Search for the cell housing the specified text and yield its [x, y] center coordinate. 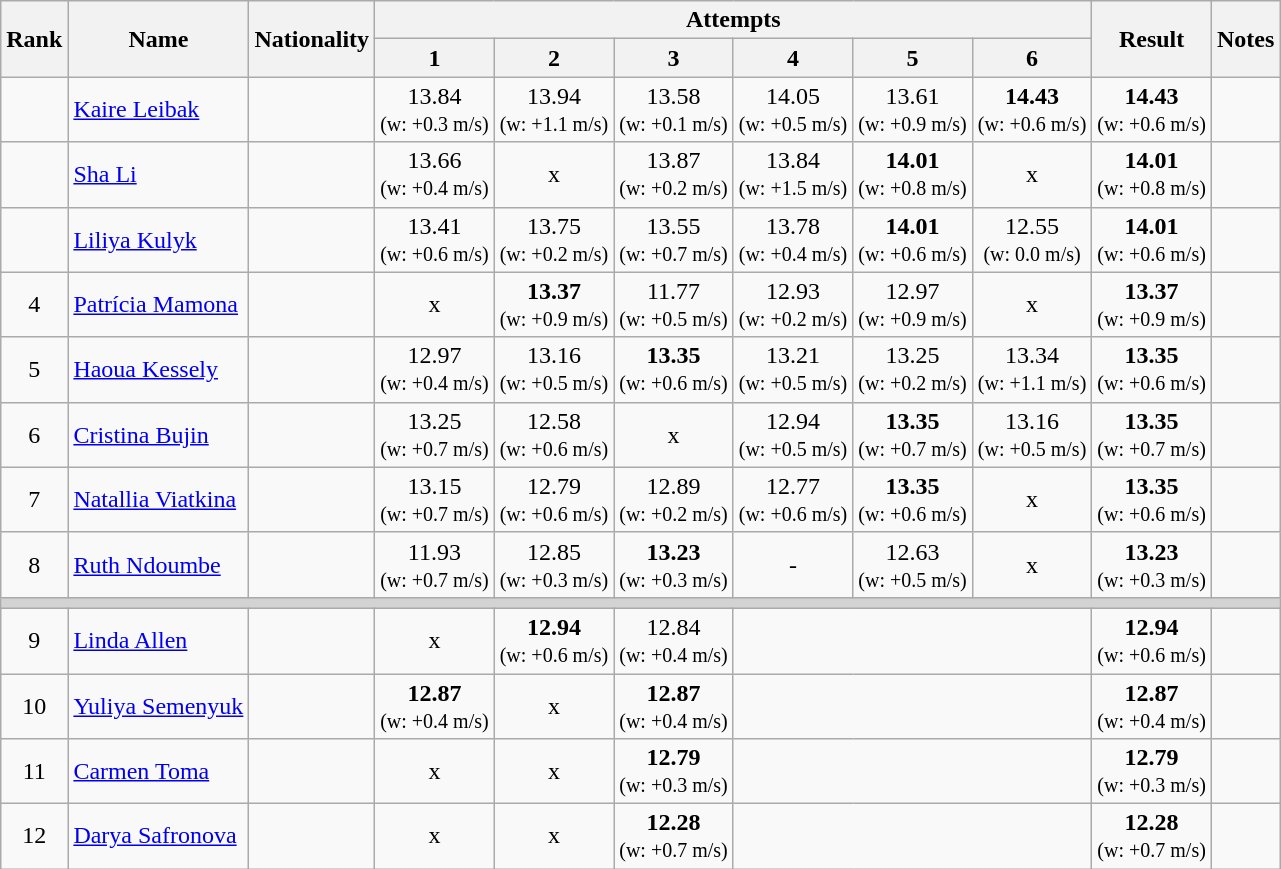
Darya Safronova [158, 836]
13.84(w: +0.3 m/s) [435, 110]
Linda Allen [158, 640]
11.77(w: +0.5 m/s) [674, 304]
14.01 (w: +0.8 m/s) [1152, 174]
12.89(w: +0.2 m/s) [674, 500]
13.84(w: +1.5 m/s) [793, 174]
Nationality [312, 39]
12.94(w: +0.6 m/s) [554, 640]
Rank [34, 39]
9 [34, 640]
13.87(w: +0.2 m/s) [674, 174]
13.23(w: +0.3 m/s) [674, 564]
Name [158, 39]
12.63(w: +0.5 m/s) [913, 564]
13.37(w: +0.9 m/s) [554, 304]
11.93(w: +0.7 m/s) [435, 564]
12.77(w: +0.6 m/s) [793, 500]
3 [674, 58]
13.61(w: +0.9 m/s) [913, 110]
13.41(w: +0.6 m/s) [435, 240]
14.01(w: +0.8 m/s) [913, 174]
Carmen Toma [158, 772]
12.79 (w: +0.3 m/s) [1152, 772]
Natallia Viatkina [158, 500]
2 [554, 58]
13.66(w: +0.4 m/s) [435, 174]
13.25(w: +0.7 m/s) [435, 434]
Patrícia Mamona [158, 304]
1 [435, 58]
12 [34, 836]
12.79(w: +0.3 m/s) [674, 772]
12.28 (w: +0.7 m/s) [1152, 836]
13.55(w: +0.7 m/s) [674, 240]
13.35 (w: +0.7 m/s) [1152, 434]
12.28(w: +0.7 m/s) [674, 836]
Ruth Ndoumbe [158, 564]
Attempts [734, 20]
Kaire Leibak [158, 110]
13.21(w: +0.5 m/s) [793, 370]
14.43 (w: +0.6 m/s) [1152, 110]
10 [34, 706]
13.34(w: +1.1 m/s) [1032, 370]
14.01(w: +0.6 m/s) [913, 240]
12.93(w: +0.2 m/s) [793, 304]
7 [34, 500]
13.15(w: +0.7 m/s) [435, 500]
12.94 (w: +0.6 m/s) [1152, 640]
14.43(w: +0.6 m/s) [1032, 110]
13.58(w: +0.1 m/s) [674, 110]
12.94(w: +0.5 m/s) [793, 434]
Haoua Kessely [158, 370]
13.37 (w: +0.9 m/s) [1152, 304]
12.58(w: +0.6 m/s) [554, 434]
14.01 (w: +0.6 m/s) [1152, 240]
- [793, 564]
13.35(w: +0.7 m/s) [913, 434]
13.75(w: +0.2 m/s) [554, 240]
13.78(w: +0.4 m/s) [793, 240]
11 [34, 772]
Result [1152, 39]
12.97(w: +0.4 m/s) [435, 370]
13.94(w: +1.1 m/s) [554, 110]
12.84(w: +0.4 m/s) [674, 640]
12.87 (w: +0.4 m/s) [1152, 706]
Sha Li [158, 174]
Cristina Bujin [158, 434]
12.79(w: +0.6 m/s) [554, 500]
Notes [1245, 39]
Yuliya Semenyuk [158, 706]
Liliya Kulyk [158, 240]
12.85(w: +0.3 m/s) [554, 564]
12.55(w: 0.0 m/s) [1032, 240]
13.23 (w: +0.3 m/s) [1152, 564]
14.05(w: +0.5 m/s) [793, 110]
13.25(w: +0.2 m/s) [913, 370]
8 [34, 564]
12.97(w: +0.9 m/s) [913, 304]
